Pinpoint the cell where the given text exists, returning its (X, Y) midpoint coordinate. 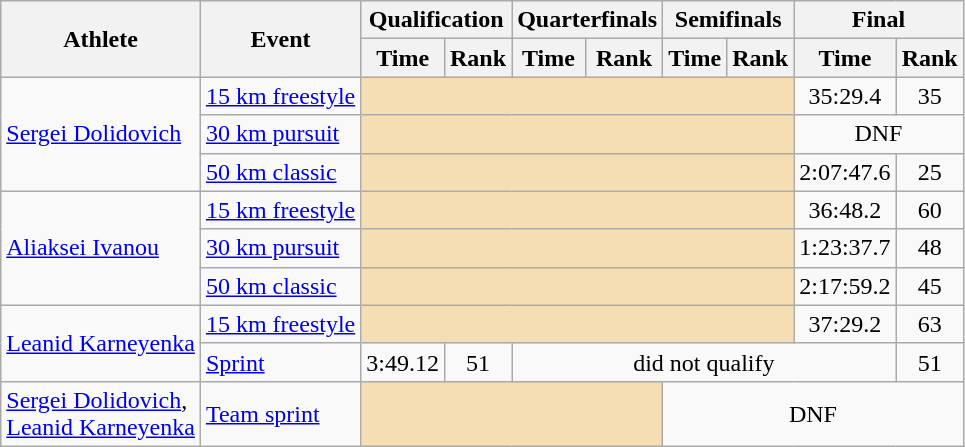
37:29.2 (845, 324)
Final (879, 20)
Aliaksei Ivanou (101, 248)
Team sprint (280, 414)
Event (280, 39)
60 (930, 210)
2:17:59.2 (845, 286)
Quarterfinals (588, 20)
Sergei Dolidovich, Leanid Karneyenka (101, 414)
3:49.12 (403, 362)
did not qualify (704, 362)
25 (930, 172)
Sprint (280, 362)
1:23:37.7 (845, 248)
45 (930, 286)
36:48.2 (845, 210)
48 (930, 248)
35:29.4 (845, 96)
2:07:47.6 (845, 172)
Sergei Dolidovich (101, 134)
Qualification (436, 20)
63 (930, 324)
35 (930, 96)
Athlete (101, 39)
Leanid Karneyenka (101, 343)
Semifinals (728, 20)
